Extract the [x, y] coordinate from the center of the cell holding the provided text.  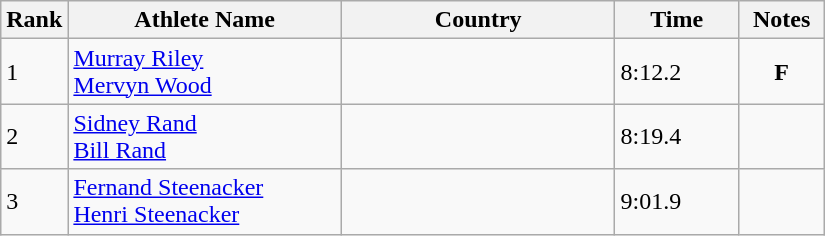
Rank [34, 20]
2 [34, 136]
9:01.9 [677, 202]
1 [34, 72]
Notes [782, 20]
Sidney RandBill Rand [205, 136]
Athlete Name [205, 20]
3 [34, 202]
Time [677, 20]
F [782, 72]
8:19.4 [677, 136]
Murray Riley Mervyn Wood [205, 72]
Country [478, 20]
8:12.2 [677, 72]
Fernand SteenackerHenri Steenacker [205, 202]
